Scan for the cell matching the given text and deliver its (x, y) coordinate at center. 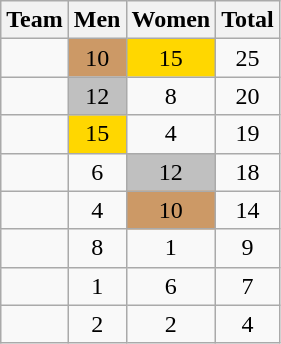
Total (248, 20)
25 (248, 58)
18 (248, 172)
Men (97, 20)
14 (248, 210)
Women (171, 20)
9 (248, 248)
Team (35, 20)
20 (248, 96)
19 (248, 134)
7 (248, 286)
